For the text-containing cell, return its midpoint in (X, Y) coordinate format. 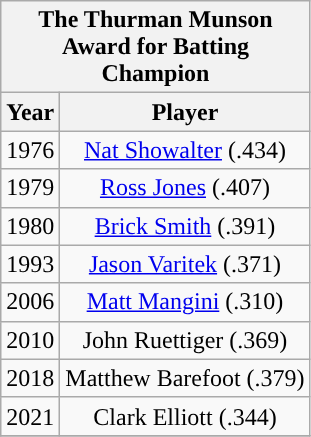
Nat Showalter (.434) (185, 150)
1976 (30, 150)
John Ruettiger (.369) (185, 340)
Jason Varitek (.371) (185, 264)
Ross Jones (.407) (185, 188)
2010 (30, 340)
The Thurman Munson Award for Batting Champion (156, 47)
Clark Elliott (.344) (185, 416)
Brick Smith (.391) (185, 226)
1979 (30, 188)
Player (185, 112)
1980 (30, 226)
Matt Mangini (.310) (185, 302)
2018 (30, 378)
1993 (30, 264)
2021 (30, 416)
Year (30, 112)
2006 (30, 302)
Matthew Barefoot (.379) (185, 378)
